Pinpoint the cell where the given text exists, returning its [X, Y] midpoint coordinate. 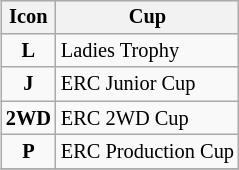
Cup [148, 17]
P [28, 152]
Icon [28, 17]
ERC Junior Cup [148, 84]
L [28, 51]
ERC Production Cup [148, 152]
ERC 2WD Cup [148, 118]
2WD [28, 118]
Ladies Trophy [148, 51]
J [28, 84]
